From the cell containing the given text, extract its center point as [x, y] coordinate. 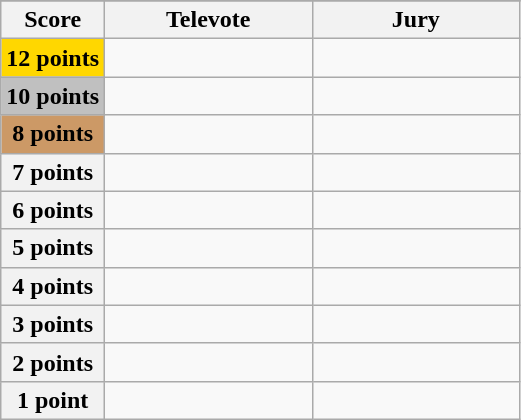
8 points [53, 134]
5 points [53, 248]
1 point [53, 400]
4 points [53, 286]
6 points [53, 210]
2 points [53, 362]
10 points [53, 96]
Televote [209, 20]
Jury [416, 20]
7 points [53, 172]
12 points [53, 58]
3 points [53, 324]
Score [53, 20]
